Return the [X, Y] coordinate for the center point of the cell that contains the specified text.  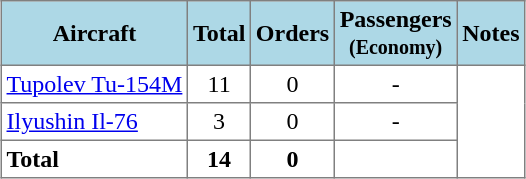
14 [220, 159]
Passengers(Economy) [395, 33]
Tupolev Tu-154M [94, 84]
Notes [491, 33]
3 [220, 122]
Aircraft [94, 33]
Ilyushin Il-76 [94, 122]
Orders [293, 33]
11 [220, 84]
